Locate the cell with the specified text and output its (x, y) center coordinate. 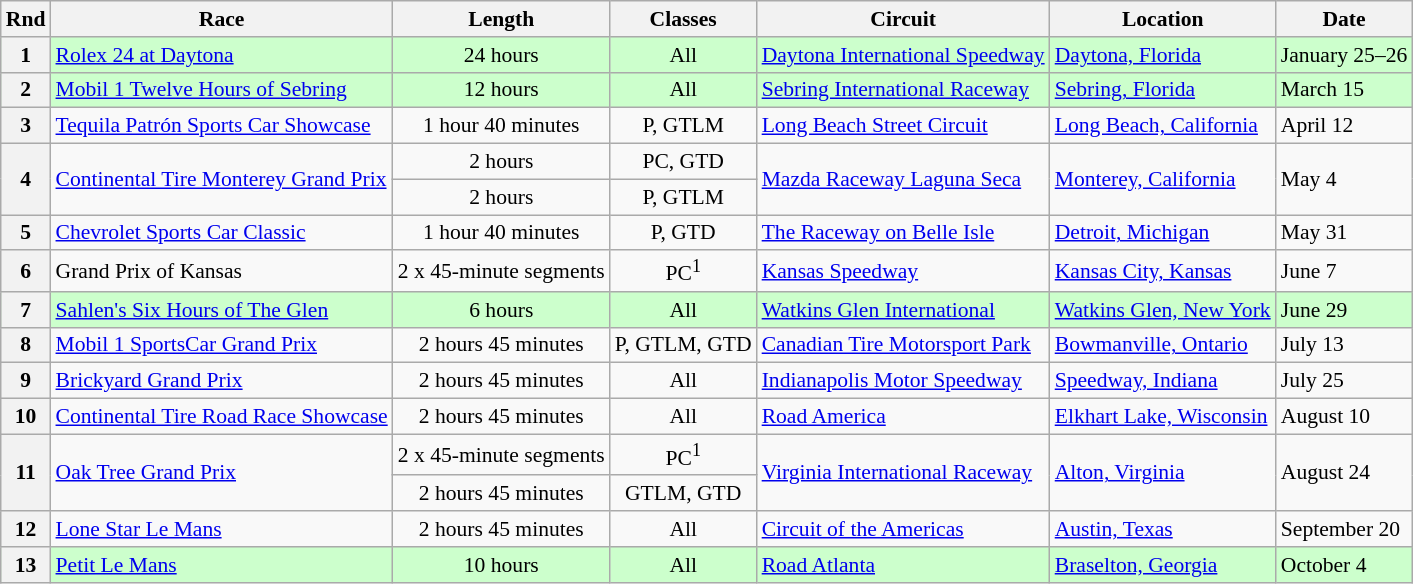
October 4 (1344, 565)
P, GTD (684, 233)
6 hours (502, 310)
Canadian Tire Motorsport Park (904, 345)
PC, GTD (684, 162)
Lone Star Le Mans (221, 529)
Sebring, Florida (1163, 90)
8 (26, 345)
August 10 (1344, 417)
Sahlen's Six Hours of The Glen (221, 310)
6 (26, 272)
12 (26, 529)
Circuit of the Americas (904, 529)
March 15 (1344, 90)
Speedway, Indiana (1163, 381)
5 (26, 233)
June 7 (1344, 272)
Mobil 1 SportsCar Grand Prix (221, 345)
April 12 (1344, 126)
Oak Tree Grand Prix (221, 472)
Road America (904, 417)
7 (26, 310)
Race (221, 19)
Watkins Glen International (904, 310)
P, GTLM, GTD (684, 345)
June 29 (1344, 310)
2 (26, 90)
September 20 (1344, 529)
Braselton, Georgia (1163, 565)
Brickyard Grand Prix (221, 381)
Indianapolis Motor Speedway (904, 381)
Mazda Raceway Laguna Seca (904, 180)
Daytona, Florida (1163, 55)
Road Atlanta (904, 565)
GTLM, GTD (684, 494)
Long Beach Street Circuit (904, 126)
Kansas City, Kansas (1163, 272)
Circuit (904, 19)
Sebring International Raceway (904, 90)
1 (26, 55)
Daytona International Speedway (904, 55)
July 25 (1344, 381)
10 hours (502, 565)
Chevrolet Sports Car Classic (221, 233)
Kansas Speedway (904, 272)
12 hours (502, 90)
May 31 (1344, 233)
13 (26, 565)
Detroit, Michigan (1163, 233)
Elkhart Lake, Wisconsin (1163, 417)
9 (26, 381)
Classes (684, 19)
Bowmanville, Ontario (1163, 345)
Continental Tire Monterey Grand Prix (221, 180)
Date (1344, 19)
Virginia International Raceway (904, 472)
Austin, Texas (1163, 529)
Length (502, 19)
24 hours (502, 55)
Grand Prix of Kansas (221, 272)
Petit Le Mans (221, 565)
Monterey, California (1163, 180)
August 24 (1344, 472)
January 25–26 (1344, 55)
The Raceway on Belle Isle (904, 233)
Tequila Patrón Sports Car Showcase (221, 126)
11 (26, 472)
Long Beach, California (1163, 126)
10 (26, 417)
4 (26, 180)
Mobil 1 Twelve Hours of Sebring (221, 90)
Alton, Virginia (1163, 472)
Rolex 24 at Daytona (221, 55)
3 (26, 126)
May 4 (1344, 180)
Watkins Glen, New York (1163, 310)
Location (1163, 19)
Rnd (26, 19)
Continental Tire Road Race Showcase (221, 417)
July 13 (1344, 345)
